Detect which cell encompasses the target text, then output its [X, Y] center coordinate. 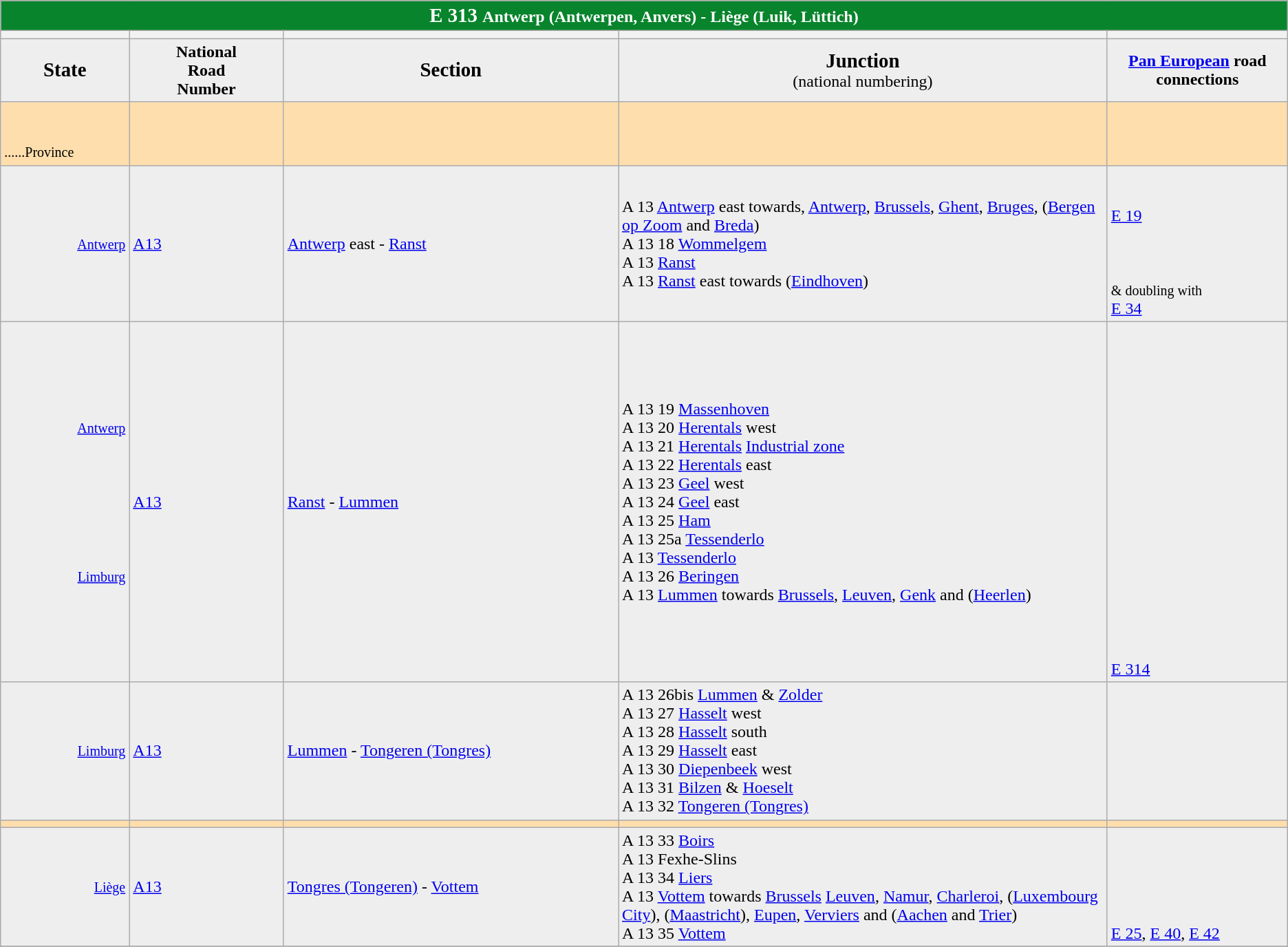
AntwerpLimburg [65, 502]
Section [451, 70]
Tongres (Tongeren) - Vottem [451, 886]
State [65, 70]
E 314 [1197, 502]
Ranst - Lummen [451, 502]
E 19 & doubling with E 34 [1197, 244]
National Road Number [206, 70]
E 25, E 40, E 42 [1197, 886]
Junction (national numbering) [863, 70]
A 13 Antwerp east towards, Antwerp, Brussels, Ghent, Bruges, (Bergen op Zoom and Breda)A 13 18 WommelgemA 13 RanstA 13 Ranst east towards (Eindhoven) [863, 244]
......Province [65, 134]
Antwerp [65, 244]
E 313 Antwerp (Antwerpen, Anvers) - Liège (Luik, Lüttich) [644, 16]
Liège [65, 886]
Limburg [65, 751]
Lummen - Tongeren (Tongres) [451, 751]
Pan European road connections [1197, 70]
Antwerp east - Ranst [451, 244]
